Search for the cell housing the specified text and yield its (X, Y) center coordinate. 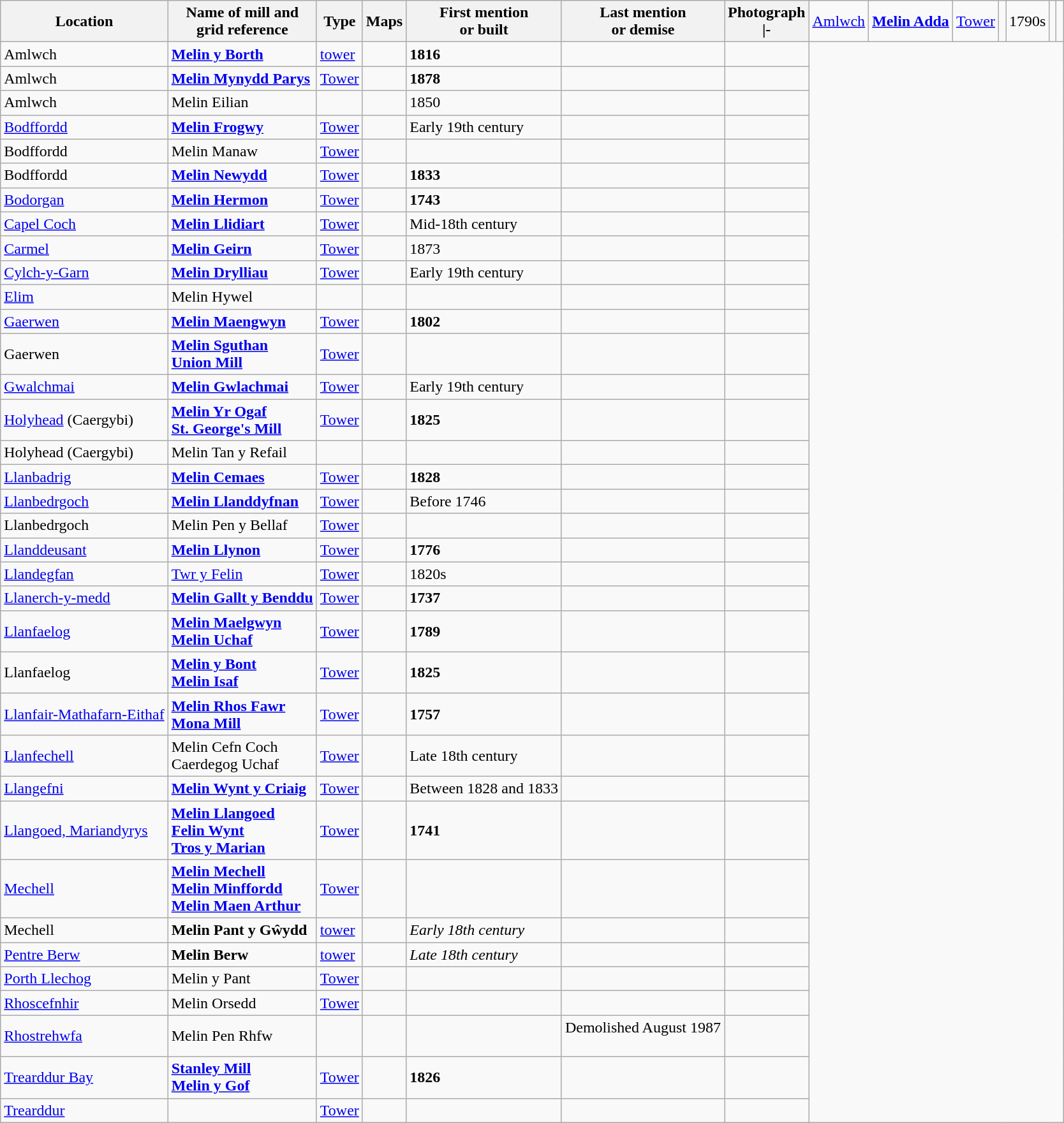
Melin Wynt y Criaig (242, 788)
1737 (484, 598)
Melin Hywel (242, 297)
Llanerch-y-medd (84, 598)
Melin Manaw (242, 151)
Pentre Berw (84, 955)
1789 (484, 631)
Llanbadrig (84, 477)
Melin Drylliau (242, 272)
Llangefni (84, 788)
Melin Llidiart (242, 224)
Melin Pen y Bellaf (242, 525)
Capel Coch (84, 224)
Elim (84, 297)
Llandegfan (84, 574)
Melin Llanddyfnan (242, 501)
Melin Berw (242, 955)
1828 (484, 477)
Early 18th century (484, 930)
Porth Llechog (84, 979)
1816 (484, 54)
Melin Orsedd (242, 1003)
1757 (484, 714)
Melin Tan y Refail (242, 453)
Melin Gwlachmai (242, 387)
Melin Geirn (242, 248)
Between 1828 and 1833 (484, 788)
Location (84, 22)
Melin Gallt y Benddu (242, 598)
Melin Pen Rhfw (242, 1036)
Melin Yr OgafSt. George's Mill (242, 420)
Melin Rhos FawrMona Mill (242, 714)
Melin Newydd (242, 175)
Melin Cemaes (242, 477)
Cylch-y-Garn (84, 272)
Demolished August 1987 (643, 1036)
Melin LlangoedFelin WyntTros y Marian (242, 830)
Llangoed, Mariandyrys (84, 830)
Rhoscefnhir (84, 1003)
Melin Adda (911, 22)
Melin y Pant (242, 979)
Photograph|- (767, 22)
Melin Llynon (242, 550)
Melin Maengwyn (242, 321)
1826 (484, 1078)
Stanley MillMelin y Gof (242, 1078)
Rhostrehwfa (84, 1036)
Name of mill andgrid reference (242, 22)
Llanfechell (84, 755)
First mentionor built (484, 22)
1743 (484, 200)
Type (339, 22)
Melin MechellMelin MinfforddMelin Maen Arthur (242, 889)
1776 (484, 550)
1820s (484, 574)
1802 (484, 321)
Melin SguthanUnion Mill (242, 355)
1878 (484, 78)
1833 (484, 175)
Melin y BontMelin Isaf (242, 672)
Carmel (84, 248)
1741 (484, 830)
Twr y Felin (242, 574)
Trearddur Bay (84, 1078)
Last mention or demise (643, 22)
Melin Eilian (242, 103)
Melin Frogwy (242, 127)
Maps (384, 22)
Melin Hermon (242, 200)
Gwalchmai (84, 387)
1790s (1027, 22)
1873 (484, 248)
Before 1746 (484, 501)
Bodorgan (84, 200)
Melin MaelgwynMelin Uchaf (242, 631)
Llanddeusant (84, 550)
Trearddur (84, 1110)
Mid-18th century (484, 224)
Melin Cefn CochCaerdegog Uchaf (242, 755)
Melin Mynydd Parys (242, 78)
Llanfair-Mathafarn-Eithaf (84, 714)
1850 (484, 103)
Melin y Borth (242, 54)
Melin Pant y Gŵydd (242, 930)
